Identify which cell holds the provided text, then report its [X, Y] central coordinate. 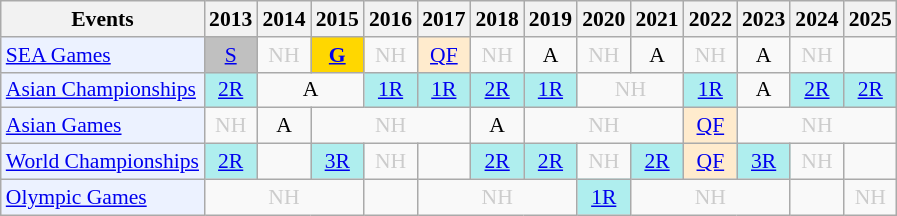
2022 [710, 19]
2024 [816, 19]
2014 [284, 19]
2020 [604, 19]
Olympic Games [102, 197]
S [230, 55]
2023 [764, 19]
World Championships [102, 162]
SEA Games [102, 55]
2013 [230, 19]
Asian Championships [102, 90]
2025 [870, 19]
2016 [390, 19]
2015 [338, 19]
2019 [550, 19]
2021 [656, 19]
2017 [444, 19]
2018 [498, 19]
Events [102, 19]
G [338, 55]
Asian Games [102, 126]
